Return the (x, y) coordinate for the center point of the cell that contains the specified text.  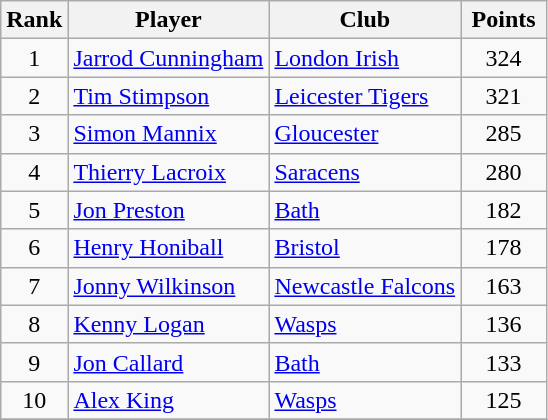
324 (504, 58)
London Irish (365, 58)
2 (34, 96)
8 (34, 324)
Alex King (168, 400)
7 (34, 286)
321 (504, 96)
Club (365, 20)
Tim Stimpson (168, 96)
4 (34, 172)
Jon Preston (168, 210)
163 (504, 286)
182 (504, 210)
Jon Callard (168, 362)
Newcastle Falcons (365, 286)
9 (34, 362)
136 (504, 324)
125 (504, 400)
Points (504, 20)
Jarrod Cunningham (168, 58)
285 (504, 134)
178 (504, 248)
280 (504, 172)
Gloucester (365, 134)
Thierry Lacroix (168, 172)
Bristol (365, 248)
1 (34, 58)
Saracens (365, 172)
Kenny Logan (168, 324)
133 (504, 362)
10 (34, 400)
Rank (34, 20)
5 (34, 210)
Player (168, 20)
6 (34, 248)
Simon Mannix (168, 134)
Henry Honiball (168, 248)
Jonny Wilkinson (168, 286)
3 (34, 134)
Leicester Tigers (365, 96)
